Return [x, y] of the center of cell containing provided text 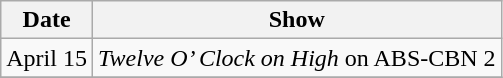
April 15 [47, 58]
Show [296, 20]
Date [47, 20]
Twelve O’ Clock on High on ABS-CBN 2 [296, 58]
